From the cell containing the given text, extract its center point as (x, y) coordinate. 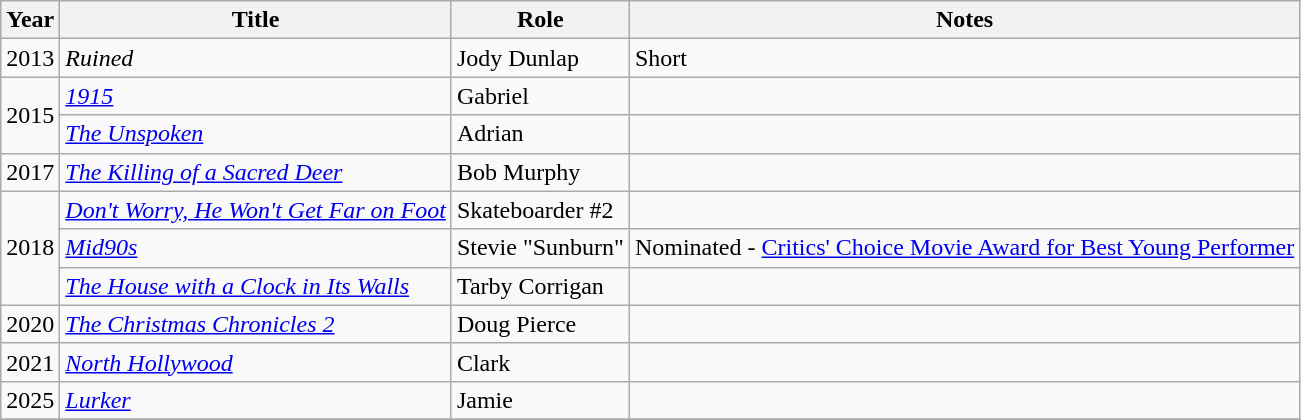
Clark (540, 362)
Notes (964, 20)
Gabriel (540, 96)
Lurker (256, 400)
Nominated - Critics' Choice Movie Award for Best Young Performer (964, 248)
Jody Dunlap (540, 58)
Role (540, 20)
The Killing of a Sacred Deer (256, 172)
Mid90s (256, 248)
Skateboarder #2 (540, 210)
2015 (30, 115)
Title (256, 20)
North Hollywood (256, 362)
Stevie "Sunburn" (540, 248)
Adrian (540, 134)
Short (964, 58)
2020 (30, 324)
2025 (30, 400)
The Christmas Chronicles 2 (256, 324)
2021 (30, 362)
Jamie (540, 400)
2018 (30, 248)
Ruined (256, 58)
The House with a Clock in Its Walls (256, 286)
The Unspoken (256, 134)
2013 (30, 58)
Bob Murphy (540, 172)
Year (30, 20)
Don't Worry, He Won't Get Far on Foot (256, 210)
Doug Pierce (540, 324)
2017 (30, 172)
1915 (256, 96)
Tarby Corrigan (540, 286)
